Detect which cell encompasses the target text, then output its [X, Y] center coordinate. 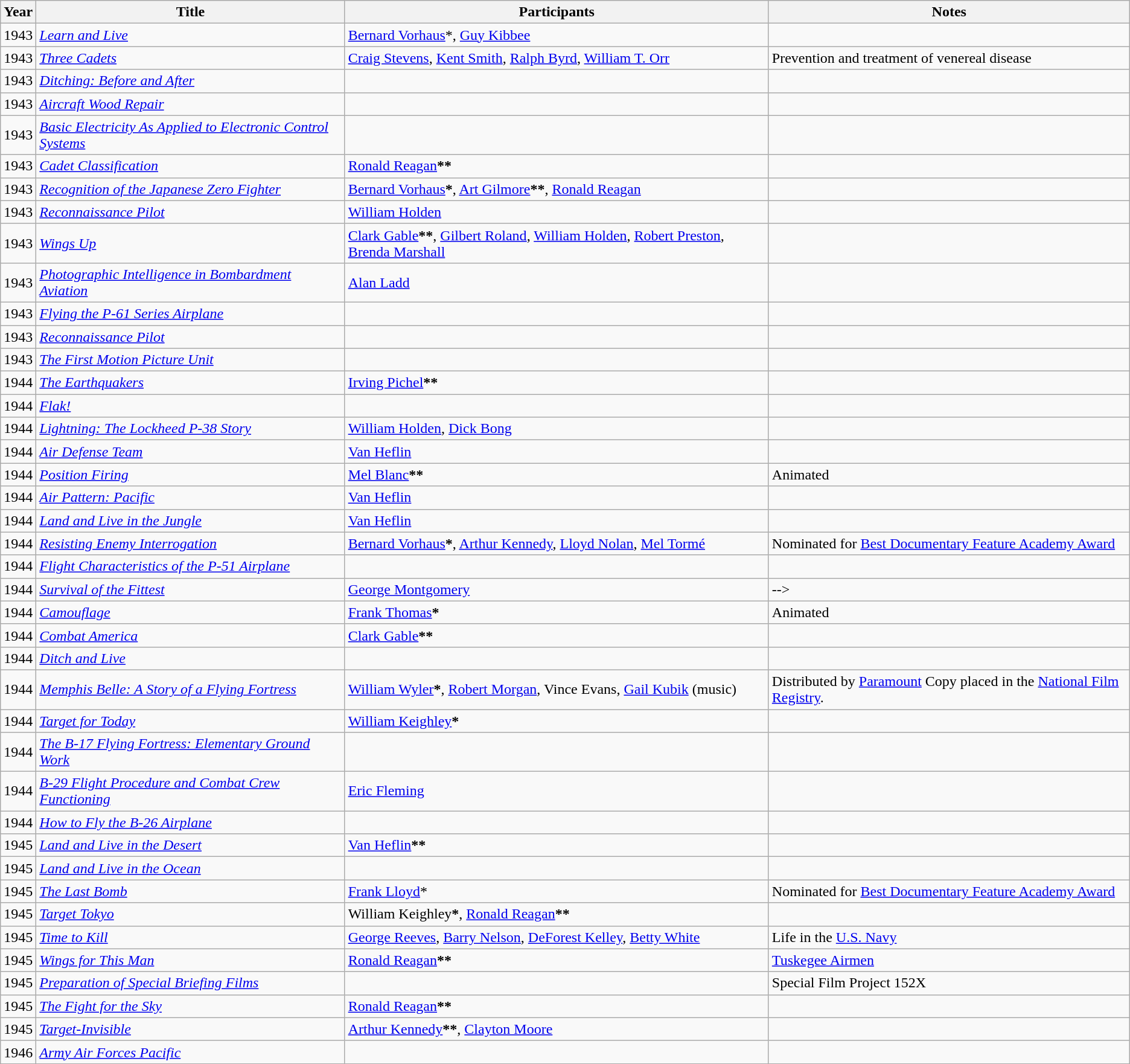
Position Firing [191, 475]
Resisting Enemy Interrogation [191, 543]
Bernard Vorhaus*, Arthur Kennedy, Lloyd Nolan, Mel Tormé [557, 543]
Photographic Intelligence in Bombardment Aviation [191, 283]
Preparation of Special Briefing Films [191, 983]
Frank Thomas* [557, 612]
The First Motion Picture Unit [191, 360]
Land and Live in the Desert [191, 845]
Irving Pichel** [557, 383]
Lightning: The Lockheed P-38 Story [191, 429]
Flight Characteristics of the P-51 Airplane [191, 566]
Basic Electricity As Applied to Electronic Control Systems [191, 135]
1946 [18, 1052]
William Keighley*, Ronald Reagan** [557, 914]
William Holden, Dick Bong [557, 429]
--> [949, 589]
Clark Gable** [557, 635]
Wings Up [191, 243]
Clark Gable**, Gilbert Roland, William Holden, Robert Preston, Brenda Marshall [557, 243]
Time to Kill [191, 937]
Air Pattern: Pacific [191, 498]
Learn and Live [191, 35]
The Fight for the Sky [191, 1006]
B-29 Flight Procedure and Combat Crew Functioning [191, 791]
William Wyler*, Robert Morgan, Vince Evans, Gail Kubik (music) [557, 690]
Life in the U.S. Navy [949, 937]
Tuskegee Airmen [949, 960]
Camouflage [191, 612]
Survival of the Fittest [191, 589]
Mel Blanc** [557, 475]
The Earthquakers [191, 383]
Flak! [191, 406]
Distributed by Paramount Copy placed in the National Film Registry. [949, 690]
George Montgomery [557, 589]
Memphis Belle: A Story of a Flying Fortress [191, 690]
The Last Bomb [191, 891]
Three Cadets [191, 58]
Alan Ladd [557, 283]
Title [191, 12]
Combat America [191, 635]
Year [18, 12]
Ditch and Live [191, 658]
Land and Live in the Jungle [191, 521]
George Reeves, Barry Nelson, DeForest Kelley, Betty White [557, 937]
Special Film Project 152X [949, 983]
Bernard Vorhaus*, Guy Kibbee [557, 35]
Land and Live in the Ocean [191, 868]
William Holden [557, 212]
Flying the P-61 Series Airplane [191, 313]
Ditching: Before and After [191, 81]
Craig Stevens, Kent Smith, Ralph Byrd, William T. Orr [557, 58]
Aircraft Wood Repair [191, 104]
Bernard Vorhaus*, Art Gilmore**, Ronald Reagan [557, 189]
Notes [949, 12]
Target-Invisible [191, 1029]
Recognition of the Japanese Zero Fighter [191, 189]
Cadet Classification [191, 166]
How to Fly the B-26 Airplane [191, 822]
Air Defense Team [191, 452]
Eric Fleming [557, 791]
Frank Lloyd* [557, 891]
Wings for This Man [191, 960]
Army Air Forces Pacific [191, 1052]
Participants [557, 12]
Prevention and treatment of venereal disease [949, 58]
The B-17 Flying Fortress: Elementary Ground Work [191, 752]
Target for Today [191, 720]
Van Heflin** [557, 845]
Target Tokyo [191, 914]
Arthur Kennedy**, Clayton Moore [557, 1029]
William Keighley* [557, 720]
